Determine the [X, Y] coordinate at the center of the cell enclosing the given text.  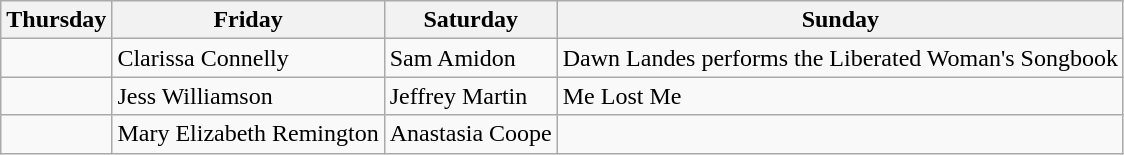
Mary Elizabeth Remington [248, 134]
Anastasia Coope [470, 134]
Thursday [56, 20]
Sam Amidon [470, 58]
Clarissa Connelly [248, 58]
Saturday [470, 20]
Jess Williamson [248, 96]
Sunday [840, 20]
Friday [248, 20]
Me Lost Me [840, 96]
Jeffrey Martin [470, 96]
Dawn Landes performs the Liberated Woman's Songbook [840, 58]
